Extract the [X, Y] coordinate from the center of the cell holding the provided text.  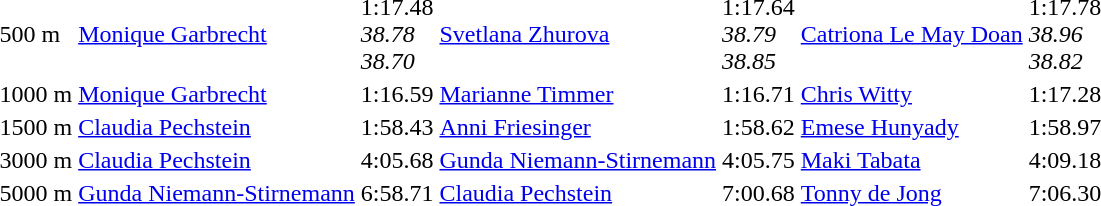
Chris Witty [912, 94]
4:05.68 [397, 160]
1:58.43 [397, 127]
1:16.71 [759, 94]
Gunda Niemann-Stirnemann [578, 160]
Maki Tabata [912, 160]
1:16.59 [397, 94]
1:58.62 [759, 127]
4:05.75 [759, 160]
Emese Hunyady [912, 127]
Anni Friesinger [578, 127]
Marianne Timmer [578, 94]
Monique Garbrecht [217, 94]
